Return [x, y] of the center of cell containing provided text 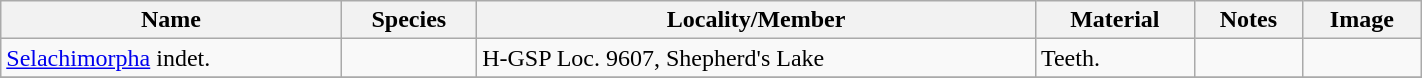
Teeth. [1114, 58]
Selachimorpha indet. [171, 58]
H-GSP Loc. 9607, Shepherd's Lake [756, 58]
Name [171, 20]
Species [409, 20]
Notes [1248, 20]
Locality/Member [756, 20]
Material [1114, 20]
Image [1362, 20]
